Scan for the cell matching the given text and deliver its [x, y] coordinate at center. 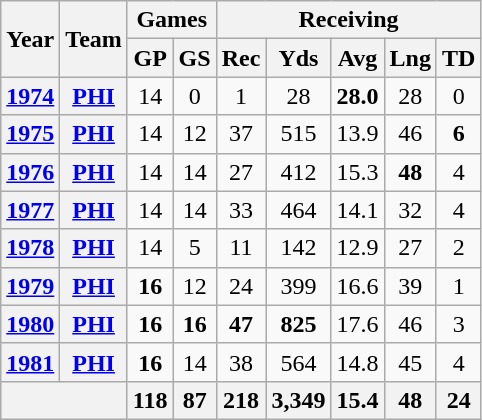
1974 [30, 96]
38 [241, 362]
1977 [30, 210]
GS [194, 58]
Year [30, 39]
37 [241, 134]
1978 [30, 248]
33 [241, 210]
825 [298, 324]
564 [298, 362]
1980 [30, 324]
13.9 [358, 134]
TD [458, 58]
12.9 [358, 248]
3,349 [298, 400]
45 [410, 362]
2 [458, 248]
Team [94, 39]
14.8 [358, 362]
87 [194, 400]
399 [298, 286]
Lng [410, 58]
Yds [298, 58]
6 [458, 134]
Games [172, 20]
39 [410, 286]
1975 [30, 134]
464 [298, 210]
28.0 [358, 96]
1979 [30, 286]
515 [298, 134]
3 [458, 324]
11 [241, 248]
1976 [30, 172]
16.6 [358, 286]
118 [150, 400]
Avg [358, 58]
32 [410, 210]
218 [241, 400]
Receiving [348, 20]
412 [298, 172]
GP [150, 58]
15.4 [358, 400]
47 [241, 324]
15.3 [358, 172]
17.6 [358, 324]
1981 [30, 362]
5 [194, 248]
Rec [241, 58]
14.1 [358, 210]
142 [298, 248]
